Capture the cell that displays the provided text and extract its [x, y] central coordinate. 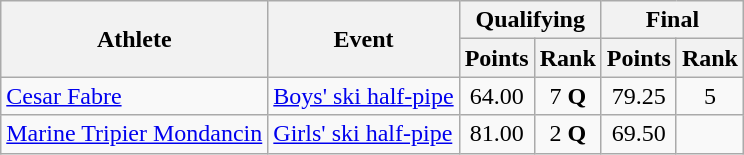
Marine Tripier Mondancin [134, 134]
Event [364, 39]
5 [710, 96]
69.50 [638, 134]
2 Q [568, 134]
Cesar Fabre [134, 96]
Final [672, 20]
64.00 [496, 96]
Boys' ski half-pipe [364, 96]
Girls' ski half-pipe [364, 134]
Athlete [134, 39]
81.00 [496, 134]
Qualifying [530, 20]
79.25 [638, 96]
7 Q [568, 96]
